Pinpoint the cell where the given text exists, returning its (x, y) midpoint coordinate. 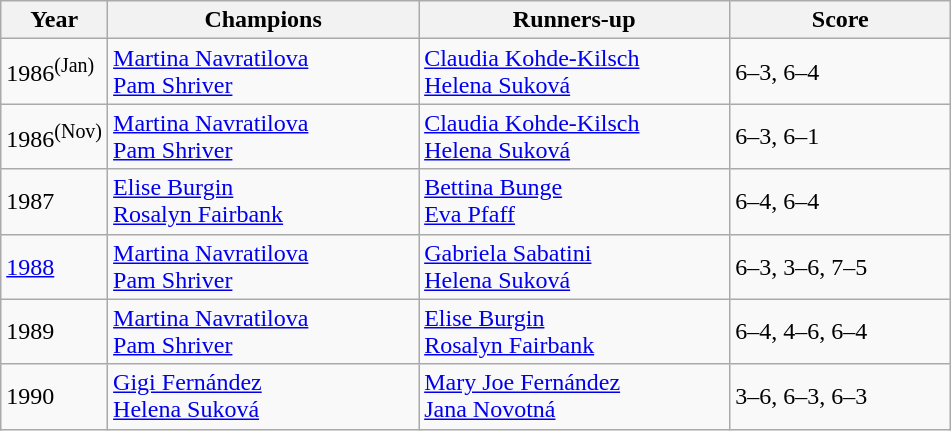
1986(Jan) (54, 72)
Champions (264, 20)
1986(Nov) (54, 136)
1990 (54, 396)
Runners-up (574, 20)
6–3, 6–1 (840, 136)
Mary Joe Fernández Jana Novotná (574, 396)
6–4, 4–6, 6–4 (840, 332)
3–6, 6–3, 6–3 (840, 396)
Gigi Fernández Helena Suková (264, 396)
Gabriela Sabatini Helena Suková (574, 266)
1989 (54, 332)
Score (840, 20)
6–4, 6–4 (840, 202)
6–3, 3–6, 7–5 (840, 266)
Bettina Bunge Eva Pfaff (574, 202)
6–3, 6–4 (840, 72)
1988 (54, 266)
Year (54, 20)
1987 (54, 202)
